Find where the given text appears and provide that cell's center as (X, Y) coordinate. 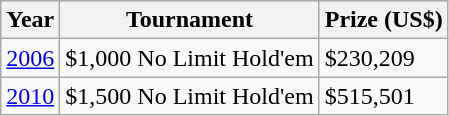
$1,000 No Limit Hold'em (190, 58)
2006 (30, 58)
Year (30, 20)
Prize (US$) (384, 20)
$1,500 No Limit Hold'em (190, 96)
$230,209 (384, 58)
2010 (30, 96)
Tournament (190, 20)
$515,501 (384, 96)
